Detect which cell encompasses the target text, then output its (x, y) center coordinate. 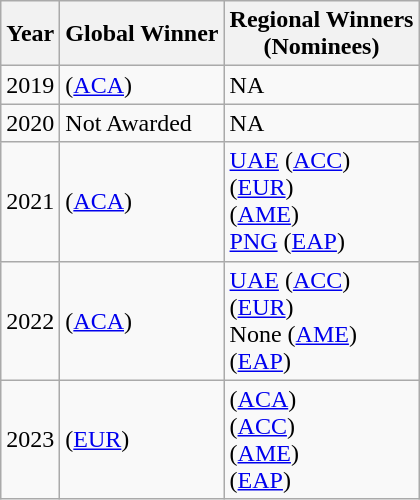
(EUR) (142, 440)
Year (30, 34)
(ACA) (ACC) (AME) (EAP) (322, 440)
2020 (30, 123)
2021 (30, 202)
2023 (30, 440)
2022 (30, 320)
Global Winner (142, 34)
2019 (30, 85)
UAE (ACC) (EUR) (AME) PNG (EAP) (322, 202)
Not Awarded (142, 123)
UAE (ACC) (EUR) None (AME) (EAP) (322, 320)
Regional Winners (Nominees) (322, 34)
